Return the [X, Y] coordinate for the center point of the cell that contains the specified text.  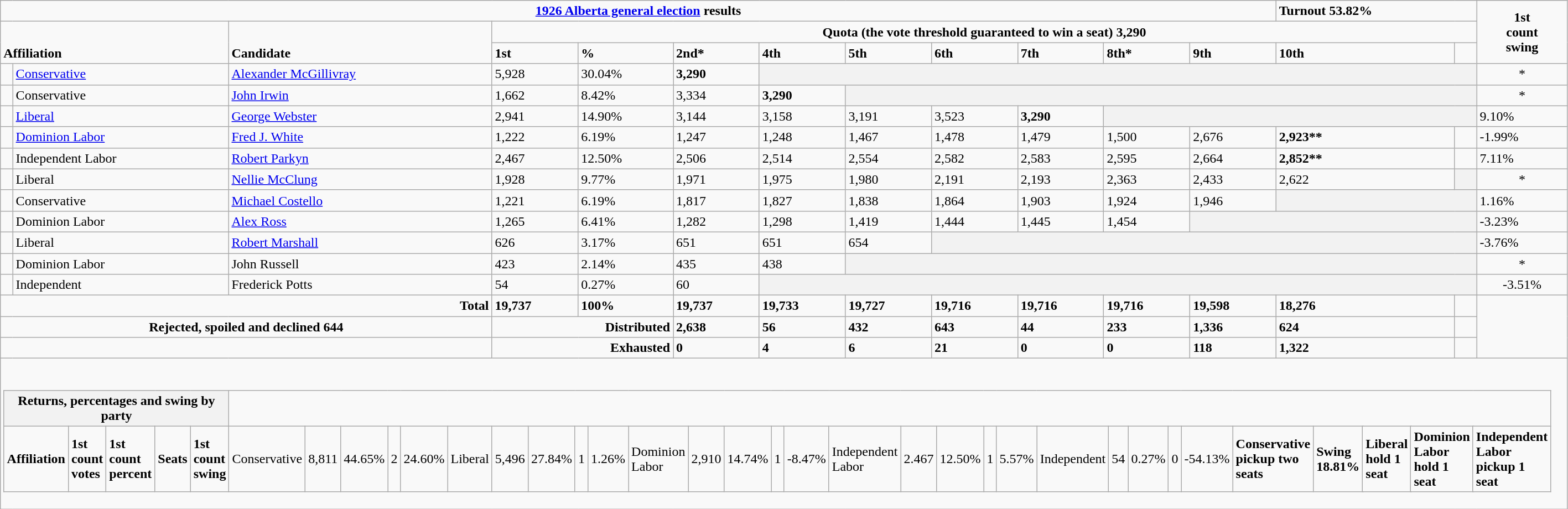
27.84% [551, 459]
1,445 [1061, 221]
9th [1233, 53]
1,500 [1147, 137]
1,924 [1147, 200]
100% [626, 306]
2,514 [802, 158]
% [626, 53]
5.57% [1017, 459]
626 [535, 242]
2,191 [975, 179]
6 [889, 348]
24.60% [424, 459]
2,638 [716, 327]
-54.13% [1207, 459]
1st count votes [87, 459]
Dominion Labor hold 1 seat [1442, 459]
1,479 [1061, 137]
1,827 [802, 200]
21 [975, 348]
1,454 [1147, 221]
643 [975, 327]
14.90% [626, 116]
10th [1365, 53]
2nd* [716, 53]
1st [535, 53]
John Russell [360, 264]
4 [802, 348]
2,622 [1365, 179]
8.42% [626, 95]
60 [716, 285]
1,419 [889, 221]
2,193 [1061, 179]
44.65% [364, 459]
9.77% [626, 179]
654 [889, 242]
118 [1233, 348]
3,523 [975, 116]
44 [1061, 327]
4th [802, 53]
1,222 [535, 137]
233 [1147, 327]
1st count percent [131, 459]
Quota (the vote threshold guaranteed to win a seat) 3,290 [984, 32]
1,817 [716, 200]
-8.47% [807, 459]
1,282 [716, 221]
3,144 [716, 116]
5,928 [535, 74]
1,980 [889, 179]
Nellie McClung [360, 179]
1,903 [1061, 200]
1,478 [975, 137]
3.17% [626, 242]
3,191 [889, 116]
Exhausted [582, 348]
423 [535, 264]
3,158 [802, 116]
Swing 18.81% [1338, 459]
2,664 [1233, 158]
1,838 [889, 200]
1,662 [535, 95]
19,727 [889, 306]
1,946 [1233, 200]
19,733 [802, 306]
7th [1061, 53]
1,928 [535, 179]
John Irwin [360, 95]
2.467 [918, 459]
5th [889, 53]
1,336 [1233, 327]
1.16% [1522, 200]
2,595 [1147, 158]
1,298 [802, 221]
1,248 [802, 137]
Michael Costello [360, 200]
2,506 [716, 158]
1.26% [609, 459]
3,334 [716, 95]
2 [394, 459]
624 [1365, 327]
1,221 [535, 200]
1,444 [975, 221]
2,583 [1061, 158]
2.14% [626, 264]
Distributed [582, 327]
Candidate [360, 43]
Rejected, spoiled and declined 644 [246, 327]
1926 Alberta general election results [638, 11]
2,852** [1365, 158]
2,676 [1233, 137]
Returns, percentages and swing by party [116, 408]
6.41% [626, 221]
2,554 [889, 158]
Independent Labor pickup 1 seat [1512, 459]
2,941 [535, 116]
1,467 [889, 137]
1,247 [716, 137]
Robert Marshall [360, 242]
435 [716, 264]
Alexander McGillivray [360, 74]
-3.51% [1522, 285]
18,276 [1365, 306]
30.04% [626, 74]
Fred J. White [360, 137]
1,864 [975, 200]
7.11% [1522, 158]
432 [889, 327]
6th [975, 53]
8th* [1147, 53]
9.10% [1522, 116]
Conservative pickup two seats [1273, 459]
1st count swing [210, 459]
14.74% [748, 459]
1,322 [1365, 348]
56 [802, 327]
George Webster [360, 116]
Alex Ross [360, 221]
5,496 [510, 459]
8,811 [323, 459]
-3.23% [1522, 221]
1,975 [802, 179]
-3.76% [1522, 242]
19,598 [1233, 306]
2,923** [1365, 137]
1,971 [716, 179]
1stcountswing [1522, 32]
Robert Parkyn [360, 158]
2,433 [1233, 179]
2,582 [975, 158]
Turnout 53.82% [1377, 11]
Seats [173, 459]
1,265 [535, 221]
Total [246, 306]
438 [802, 264]
2,363 [1147, 179]
Frederick Potts [360, 285]
2,910 [706, 459]
-1.99% [1522, 137]
2,467 [535, 158]
Liberal hold 1 seat [1387, 459]
